Return (x, y) of the center of cell containing provided text 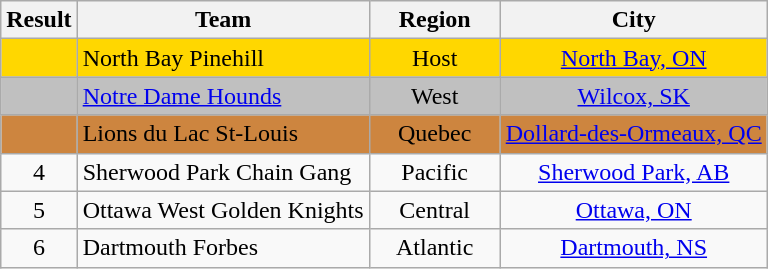
5 (39, 210)
Ottawa, ON (634, 210)
Team (223, 20)
Sherwood Park, AB (634, 172)
Central (434, 210)
Quebec (434, 134)
Dartmouth, NS (634, 248)
Dollard-des-Ormeaux, QC (634, 134)
Dartmouth Forbes (223, 248)
Result (39, 20)
Atlantic (434, 248)
6 (39, 248)
Sherwood Park Chain Gang (223, 172)
North Bay Pinehill (223, 58)
North Bay, ON (634, 58)
City (634, 20)
Pacific (434, 172)
West (434, 96)
Lions du Lac St-Louis (223, 134)
Wilcox, SK (634, 96)
Ottawa West Golden Knights (223, 210)
Region (434, 20)
4 (39, 172)
Notre Dame Hounds (223, 96)
Host (434, 58)
